For the text-containing cell, return its midpoint in (X, Y) coordinate format. 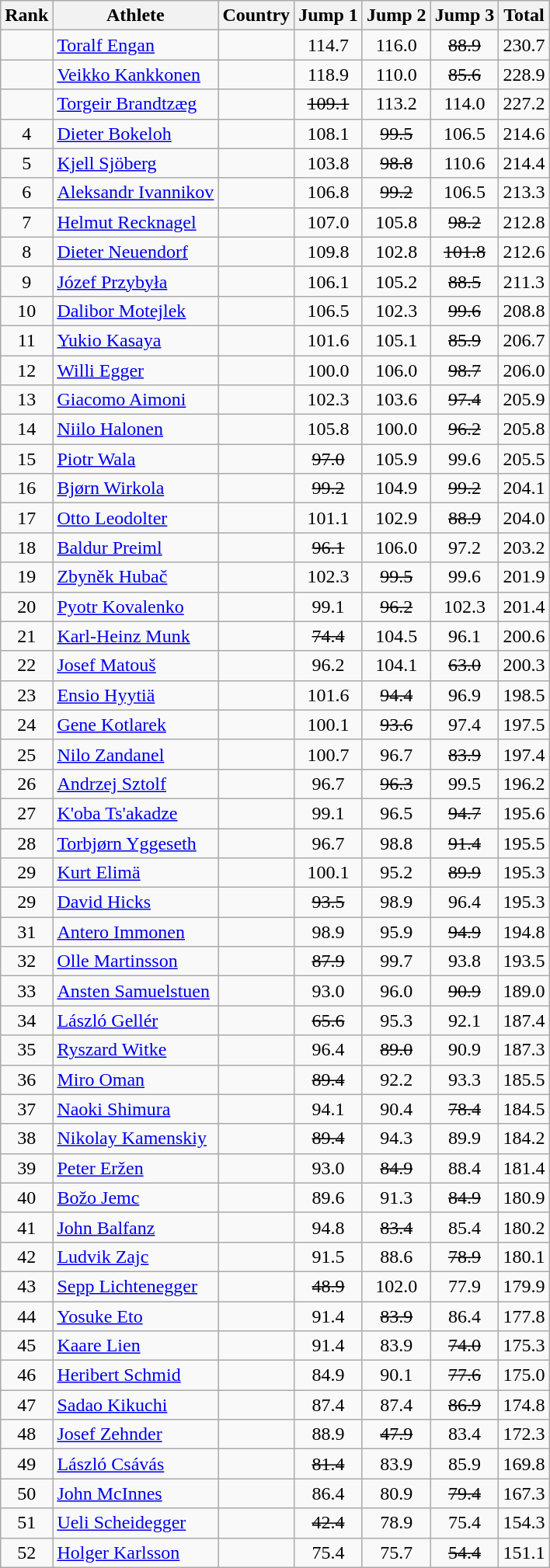
86.9 (465, 1405)
54.4 (465, 1552)
Veikko Kankkonen (135, 75)
22 (26, 666)
194.8 (524, 932)
48.9 (329, 1286)
Karl-Heinz Munk (135, 636)
92.2 (396, 1080)
Rank (26, 16)
Heribert Schmid (135, 1375)
28 (26, 843)
88.4 (465, 1168)
42 (26, 1257)
74.4 (329, 636)
94.9 (465, 932)
105.2 (396, 281)
John Balfanz (135, 1227)
5 (26, 163)
Aleksandr Ivannikov (135, 193)
154.3 (524, 1523)
198.5 (524, 695)
47.9 (396, 1434)
185.5 (524, 1080)
104.5 (396, 636)
94.4 (396, 695)
87.9 (329, 961)
László Csávás (135, 1464)
102.9 (396, 518)
Pyotr Kovalenko (135, 607)
Yukio Kasaya (135, 340)
204.1 (524, 488)
180.9 (524, 1198)
118.9 (329, 75)
Józef Przybyła (135, 281)
98.7 (465, 370)
7 (26, 222)
101.8 (465, 252)
197.5 (524, 725)
200.6 (524, 636)
39 (26, 1168)
Jump 2 (396, 16)
Giacomo Aimoni (135, 400)
102.0 (396, 1286)
94.1 (329, 1109)
100.7 (329, 754)
230.7 (524, 45)
85.4 (465, 1227)
23 (26, 695)
63.0 (465, 666)
228.9 (524, 75)
203.2 (524, 548)
213.3 (524, 193)
211.3 (524, 281)
193.5 (524, 961)
Ansten Samuelstuen (135, 991)
Miro Oman (135, 1080)
Kjell Sjöberg (135, 163)
4 (26, 134)
109.8 (329, 252)
96.5 (396, 813)
14 (26, 429)
187.3 (524, 1050)
6 (26, 193)
19 (26, 577)
201.4 (524, 607)
174.8 (524, 1405)
Antero Immonen (135, 932)
20 (26, 607)
Jump 3 (465, 16)
John McInnes (135, 1493)
31 (26, 932)
Piotr Wala (135, 459)
212.6 (524, 252)
172.3 (524, 1434)
85.6 (465, 75)
74.0 (465, 1346)
Country (256, 16)
181.4 (524, 1168)
94.3 (396, 1139)
180.1 (524, 1257)
18 (26, 548)
88.5 (465, 281)
106.1 (329, 281)
42.4 (329, 1523)
91.3 (396, 1198)
103.8 (329, 163)
90.1 (396, 1375)
36 (26, 1080)
167.3 (524, 1493)
175.0 (524, 1375)
Dalibor Motejlek (135, 311)
109.1 (329, 104)
93.5 (329, 902)
Gene Kotlarek (135, 725)
92.1 (465, 1020)
81.4 (329, 1464)
33 (26, 991)
94.8 (329, 1227)
Baldur Preiml (135, 548)
97.0 (329, 459)
Nilo Zandanel (135, 754)
212.8 (524, 222)
48 (26, 1434)
Athlete (135, 16)
Božo Jemc (135, 1198)
12 (26, 370)
Sepp Lichtenegger (135, 1286)
99.7 (396, 961)
Ueli Scheidegger (135, 1523)
Sadao Kikuchi (135, 1405)
Toralf Engan (135, 45)
151.1 (524, 1552)
114.7 (329, 45)
201.9 (524, 577)
79.4 (465, 1493)
77.9 (465, 1286)
24 (26, 725)
47 (26, 1405)
205.9 (524, 400)
17 (26, 518)
184.5 (524, 1109)
Helmut Recknagel (135, 222)
77.6 (465, 1375)
45 (26, 1346)
96.0 (396, 991)
206.7 (524, 340)
26 (26, 784)
László Gellér (135, 1020)
Peter Eržen (135, 1168)
114.0 (465, 104)
78.4 (465, 1109)
102.8 (396, 252)
Kaare Lien (135, 1346)
96.9 (465, 695)
95.9 (396, 932)
46 (26, 1375)
104.1 (396, 666)
89.0 (396, 1050)
105.9 (396, 459)
116.0 (396, 45)
41 (26, 1227)
200.3 (524, 666)
95.3 (396, 1020)
96.3 (396, 784)
104.9 (396, 488)
206.0 (524, 370)
13 (26, 400)
214.4 (524, 163)
Ensio Hyytiä (135, 695)
95.2 (396, 873)
93.8 (465, 961)
195.5 (524, 843)
80.9 (396, 1493)
93.3 (465, 1080)
Dieter Neuendorf (135, 252)
Olle Martinsson (135, 961)
Willi Egger (135, 370)
Josef Zehnder (135, 1434)
175.3 (524, 1346)
189.0 (524, 991)
Dieter Bokeloh (135, 134)
Andrzej Sztolf (135, 784)
205.5 (524, 459)
35 (26, 1050)
196.2 (524, 784)
91.5 (329, 1257)
51 (26, 1523)
90.4 (396, 1109)
Nikolay Kamenskiy (135, 1139)
Torbjørn Yggeseth (135, 843)
94.7 (465, 813)
32 (26, 961)
214.6 (524, 134)
75.7 (396, 1552)
97.2 (465, 548)
177.8 (524, 1316)
98.2 (465, 222)
208.8 (524, 311)
205.8 (524, 429)
113.2 (396, 104)
204.0 (524, 518)
Yosuke Eto (135, 1316)
44 (26, 1316)
108.1 (329, 134)
179.9 (524, 1286)
52 (26, 1552)
184.2 (524, 1139)
197.4 (524, 754)
Bjørn Wirkola (135, 488)
Otto Leodolter (135, 518)
40 (26, 1198)
89.6 (329, 1198)
180.2 (524, 1227)
K'oba Ts'akadze (135, 813)
27 (26, 813)
106.8 (329, 193)
88.6 (396, 1257)
169.8 (524, 1464)
Naoki Shimura (135, 1109)
37 (26, 1109)
Kurt Elimä (135, 873)
Ryszard Witke (135, 1050)
11 (26, 340)
110.6 (465, 163)
110.0 (396, 75)
43 (26, 1286)
9 (26, 281)
103.6 (396, 400)
21 (26, 636)
227.2 (524, 104)
34 (26, 1020)
65.6 (329, 1020)
93.6 (396, 725)
Niilo Halonen (135, 429)
105.1 (396, 340)
107.0 (329, 222)
Zbyněk Hubač (135, 577)
Torgeir Brandtzæg (135, 104)
Jump 1 (329, 16)
16 (26, 488)
50 (26, 1493)
8 (26, 252)
25 (26, 754)
Total (524, 16)
David Hicks (135, 902)
101.1 (329, 518)
187.4 (524, 1020)
195.6 (524, 813)
49 (26, 1464)
Ludvik Zajc (135, 1257)
Josef Matouš (135, 666)
Holger Karlsson (135, 1552)
10 (26, 311)
15 (26, 459)
38 (26, 1139)
